Extract the [X, Y] coordinate from the center of the cell holding the provided text.  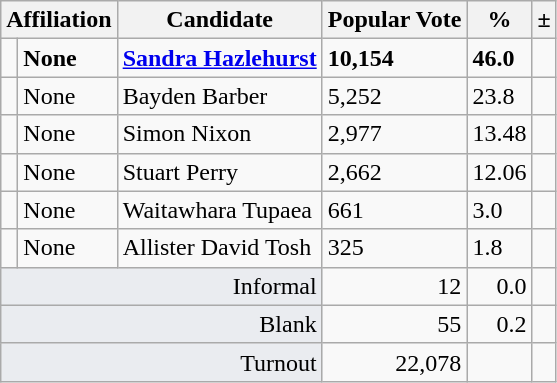
Bayden Barber [220, 96]
2,662 [394, 172]
22,078 [394, 362]
Affiliation [59, 20]
Allister David Tosh [220, 248]
2,977 [394, 134]
13.48 [500, 134]
55 [394, 324]
12 [394, 286]
Simon Nixon [220, 134]
5,252 [394, 96]
3.0 [500, 210]
Turnout [162, 362]
0.2 [500, 324]
0.0 [500, 286]
1.8 [500, 248]
10,154 [394, 58]
23.8 [500, 96]
Blank [162, 324]
Candidate [220, 20]
% [500, 20]
± [544, 20]
325 [394, 248]
Informal [162, 286]
46.0 [500, 58]
661 [394, 210]
Popular Vote [394, 20]
Sandra Hazlehurst [220, 58]
Stuart Perry [220, 172]
12.06 [500, 172]
Waitawhara Tupaea [220, 210]
